For the text-containing cell, return its midpoint in [x, y] coordinate format. 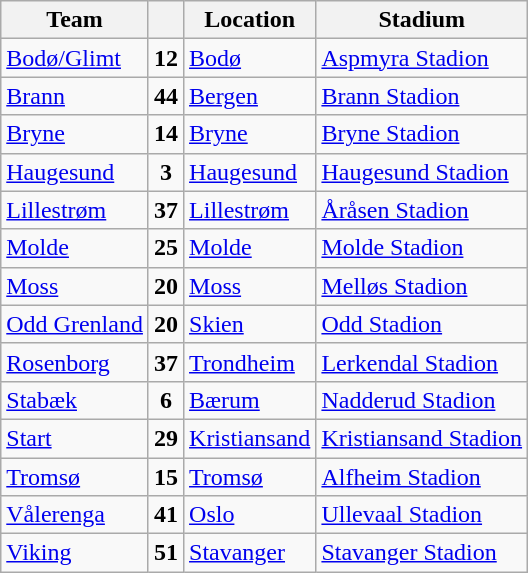
Team [75, 20]
Odd Grenland [75, 324]
Kristiansand [250, 438]
41 [166, 515]
12 [166, 58]
Bodø/Glimt [75, 58]
Brann Stadion [422, 96]
Åråsen Stadion [422, 210]
Ullevaal Stadion [422, 515]
Bryne Stadion [422, 134]
Aspmyra Stadion [422, 58]
Bærum [250, 400]
Brann [75, 96]
25 [166, 248]
Odd Stadion [422, 324]
Kristiansand Stadion [422, 438]
Vålerenga [75, 515]
14 [166, 134]
6 [166, 400]
51 [166, 553]
Alfheim Stadion [422, 477]
Rosenborg [75, 362]
Nadderud Stadion [422, 400]
Lerkendal Stadion [422, 362]
Bodø [250, 58]
Molde Stadion [422, 248]
Haugesund Stadion [422, 172]
Bergen [250, 96]
Stavanger [250, 553]
Stavanger Stadion [422, 553]
Stabæk [75, 400]
Trondheim [250, 362]
Stadium [422, 20]
Location [250, 20]
Melløs Stadion [422, 286]
29 [166, 438]
Viking [75, 553]
Skien [250, 324]
Oslo [250, 515]
44 [166, 96]
15 [166, 477]
Start [75, 438]
3 [166, 172]
